Find where the given text appears and provide that cell's center as (x, y) coordinate. 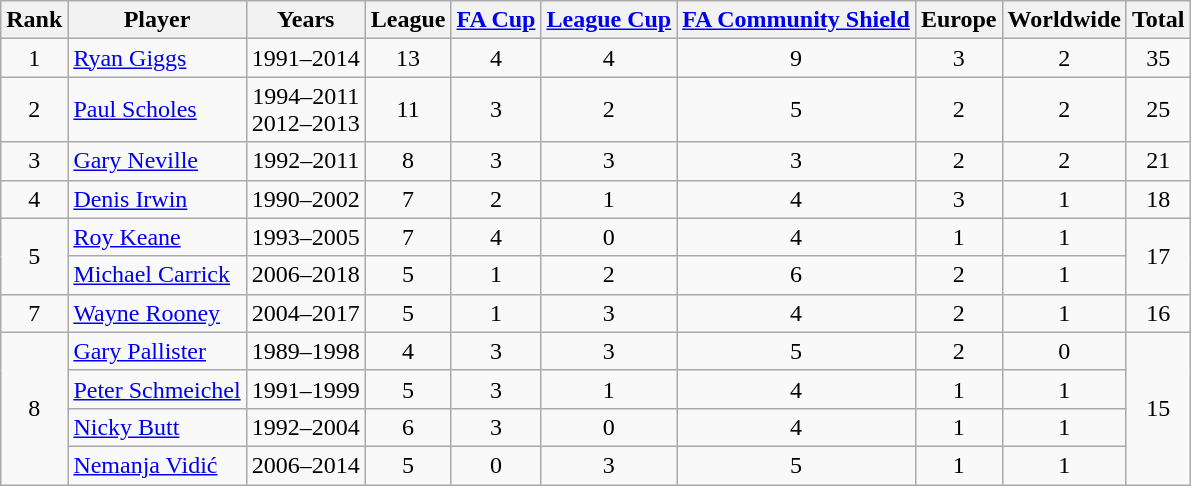
Gary Pallister (157, 351)
1991–2014 (306, 58)
1993–2005 (306, 237)
Gary Neville (157, 161)
1989–1998 (306, 351)
Roy Keane (157, 237)
Rank (34, 20)
11 (408, 110)
1994–20112012–2013 (306, 110)
Player (157, 20)
League (408, 20)
18 (1158, 199)
Nemanja Vidić (157, 465)
FA Cup (496, 20)
9 (796, 58)
21 (1158, 161)
35 (1158, 58)
25 (1158, 110)
2006–2018 (306, 275)
1992–2011 (306, 161)
16 (1158, 313)
2006–2014 (306, 465)
1992–2004 (306, 427)
Worldwide (1064, 20)
13 (408, 58)
Nicky Butt (157, 427)
17 (1158, 256)
1991–1999 (306, 389)
Wayne Rooney (157, 313)
15 (1158, 408)
Years (306, 20)
FA Community Shield (796, 20)
Ryan Giggs (157, 58)
Total (1158, 20)
Denis Irwin (157, 199)
League Cup (609, 20)
Paul Scholes (157, 110)
Europe (958, 20)
Michael Carrick (157, 275)
2004–2017 (306, 313)
Peter Schmeichel (157, 389)
1990–2002 (306, 199)
